Determine the [x, y] coordinate at the center of the cell enclosing the given text.  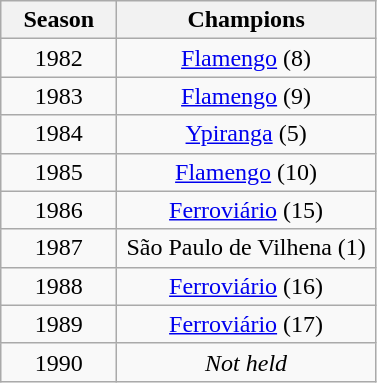
Flamengo (8) [246, 58]
Season [59, 20]
Ferroviário (16) [246, 286]
1983 [59, 96]
Champions [246, 20]
1985 [59, 172]
1986 [59, 210]
Not held [246, 362]
Ypiranga (5) [246, 134]
Ferroviário (15) [246, 210]
1988 [59, 286]
1987 [59, 248]
1982 [59, 58]
Ferroviário (17) [246, 324]
Flamengo (10) [246, 172]
Flamengo (9) [246, 96]
São Paulo de Vilhena (1) [246, 248]
1989 [59, 324]
1990 [59, 362]
1984 [59, 134]
